Search for the cell housing the specified text and yield its (X, Y) center coordinate. 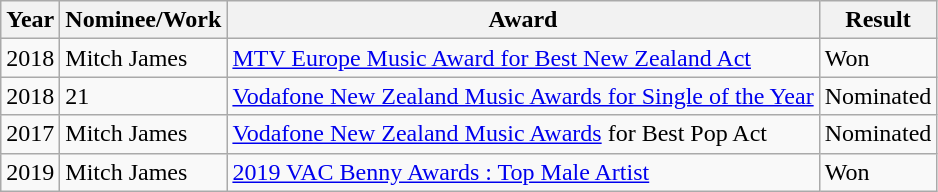
Award (523, 20)
Result (878, 20)
Nominee/Work (144, 20)
2019 VAC Benny Awards : Top Male Artist (523, 172)
2017 (30, 134)
2019 (30, 172)
MTV Europe Music Award for Best New Zealand Act (523, 58)
Vodafone New Zealand Music Awards for Single of the Year (523, 96)
21 (144, 96)
Vodafone New Zealand Music Awards for Best Pop Act (523, 134)
Year (30, 20)
